For the text-containing cell, return its midpoint in (X, Y) coordinate format. 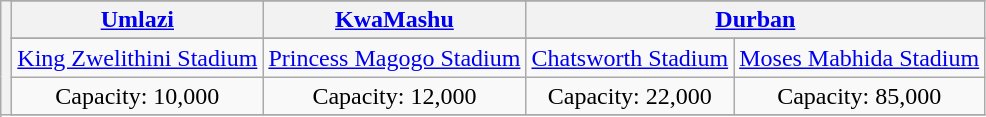
Umlazi (138, 20)
Moses Mabhida Stadium (860, 58)
King Zwelithini Stadium (138, 58)
Chatsworth Stadium (630, 58)
Capacity: 12,000 (394, 96)
Princess Magogo Stadium (394, 58)
KwaMashu (394, 20)
Durban (756, 20)
Capacity: 10,000 (138, 96)
Capacity: 22,000 (630, 96)
Capacity: 85,000 (860, 96)
